Locate the cell with the specified text and output its [X, Y] center coordinate. 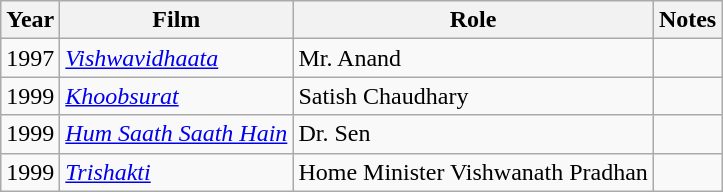
Hum Saath Saath Hain [176, 134]
Notes [687, 20]
Dr. Sen [473, 134]
Film [176, 20]
Satish Chaudhary [473, 96]
Year [30, 20]
1997 [30, 58]
Trishakti [176, 172]
Mr. Anand [473, 58]
Home Minister Vishwanath Pradhan [473, 172]
Vishwavidhaata [176, 58]
Khoobsurat [176, 96]
Role [473, 20]
